For the text-containing cell, return its midpoint in (x, y) coordinate format. 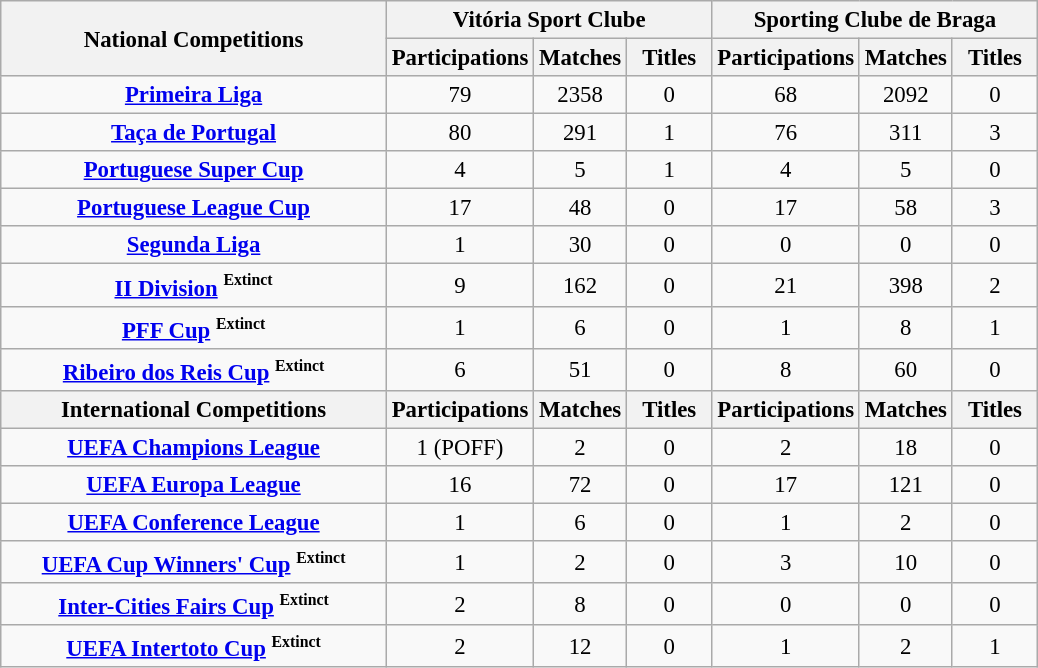
PFF Cup Extinct (194, 327)
Sporting Clube de Braga (875, 20)
Inter-Cities Fairs Cup Extinct (194, 604)
60 (906, 369)
80 (460, 133)
79 (460, 95)
UEFA Conference League (194, 522)
398 (906, 285)
16 (460, 485)
291 (580, 133)
II Division Extinct (194, 285)
68 (786, 95)
Portuguese League Cup (194, 208)
9 (460, 285)
30 (580, 245)
72 (580, 485)
18 (906, 447)
UEFA Cup Winners' Cup Extinct (194, 562)
21 (786, 285)
1 (POFF) (460, 447)
311 (906, 133)
International Competitions (194, 410)
51 (580, 369)
UEFA Intertoto Cup Extinct (194, 646)
Portuguese Super Cup (194, 170)
Vitória Sport Clube (549, 20)
Primeira Liga (194, 95)
76 (786, 133)
UEFA Champions League (194, 447)
National Competitions (194, 38)
121 (906, 485)
48 (580, 208)
10 (906, 562)
UEFA Europa League (194, 485)
58 (906, 208)
Taça de Portugal (194, 133)
Ribeiro dos Reis Cup Extinct (194, 369)
162 (580, 285)
2358 (580, 95)
Segunda Liga (194, 245)
12 (580, 646)
2092 (906, 95)
